Return (X, Y) of the center of cell containing provided text 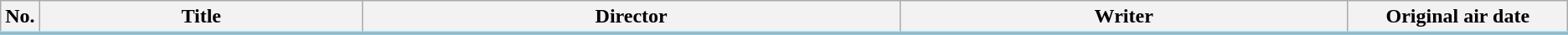
Writer (1124, 17)
Original air date (1457, 17)
No. (20, 17)
Director (632, 17)
Title (201, 17)
